Extract the [X, Y] coordinate from the center of the cell holding the provided text.  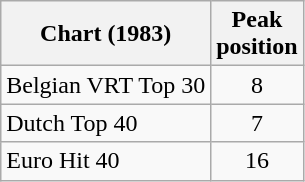
8 [257, 85]
Euro Hit 40 [106, 161]
Belgian VRT Top 30 [106, 85]
Chart (1983) [106, 34]
16 [257, 161]
Peakposition [257, 34]
7 [257, 123]
Dutch Top 40 [106, 123]
